Determine the [X, Y] coordinate at the center of the cell enclosing the given text.  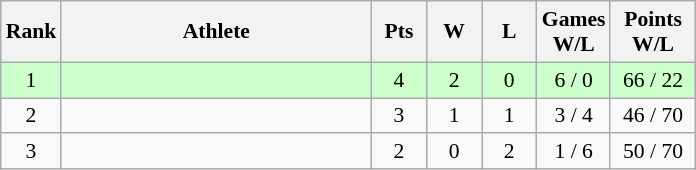
Athlete [216, 32]
GamesW/L [574, 32]
66 / 22 [652, 80]
46 / 70 [652, 116]
3 / 4 [574, 116]
6 / 0 [574, 80]
PointsW/L [652, 32]
Rank [32, 32]
L [510, 32]
Pts [398, 32]
50 / 70 [652, 152]
1 / 6 [574, 152]
4 [398, 80]
W [454, 32]
